Detect which cell encompasses the target text, then output its [X, Y] center coordinate. 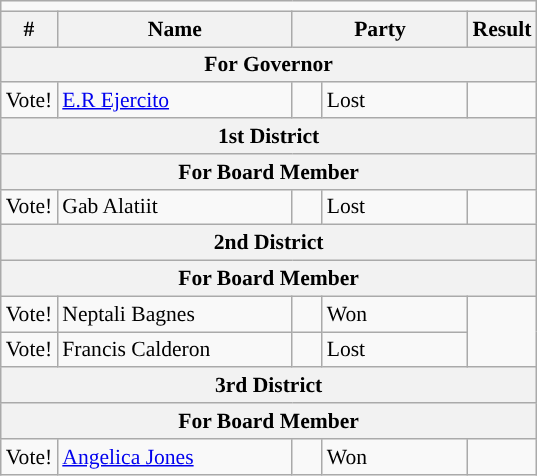
2nd District [269, 243]
For Governor [269, 65]
Gab Alatiit [174, 207]
Name [174, 29]
1st District [269, 136]
Angelica Jones [174, 457]
Francis Calderon [174, 350]
E.R Ejercito [174, 101]
Party [380, 29]
Result [502, 29]
# [30, 29]
3rd District [269, 386]
Neptali Bagnes [174, 314]
